Detect which cell encompasses the target text, then output its (x, y) center coordinate. 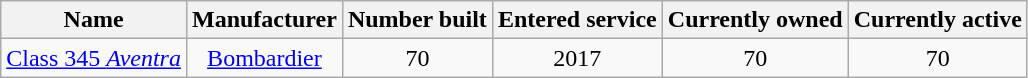
Entered service (577, 20)
Currently owned (755, 20)
Number built (417, 20)
Class 345 Aventra (94, 58)
Bombardier (264, 58)
Currently active (938, 20)
Manufacturer (264, 20)
Name (94, 20)
2017 (577, 58)
